Scan for the cell matching the given text and deliver its (X, Y) coordinate at center. 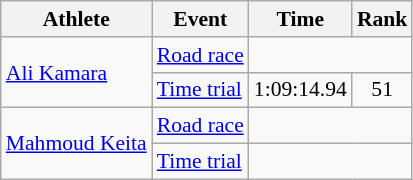
Mahmoud Keita (76, 144)
Time (300, 19)
Ali Kamara (76, 72)
Athlete (76, 19)
1:09:14.94 (300, 90)
51 (382, 90)
Rank (382, 19)
Event (200, 19)
